Provide the (X, Y) coordinate of the cell's center where the given text is located.  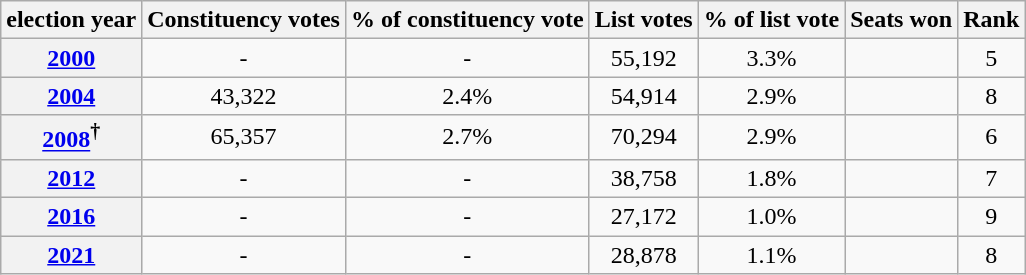
1.1% (771, 255)
2004 (72, 96)
55,192 (644, 58)
% of list vote (771, 20)
2012 (72, 178)
65,357 (244, 138)
9 (992, 217)
1.0% (771, 217)
54,914 (644, 96)
2000 (72, 58)
7 (992, 178)
Constituency votes (244, 20)
2.4% (467, 96)
2021 (72, 255)
2016 (72, 217)
1.8% (771, 178)
27,172 (644, 217)
6 (992, 138)
28,878 (644, 255)
3.3% (771, 58)
% of constituency vote (467, 20)
43,322 (244, 96)
2.7% (467, 138)
70,294 (644, 138)
Seats won (902, 20)
election year (72, 20)
Rank (992, 20)
List votes (644, 20)
38,758 (644, 178)
5 (992, 58)
2008† (72, 138)
